Detect which cell encompasses the target text, then output its (X, Y) center coordinate. 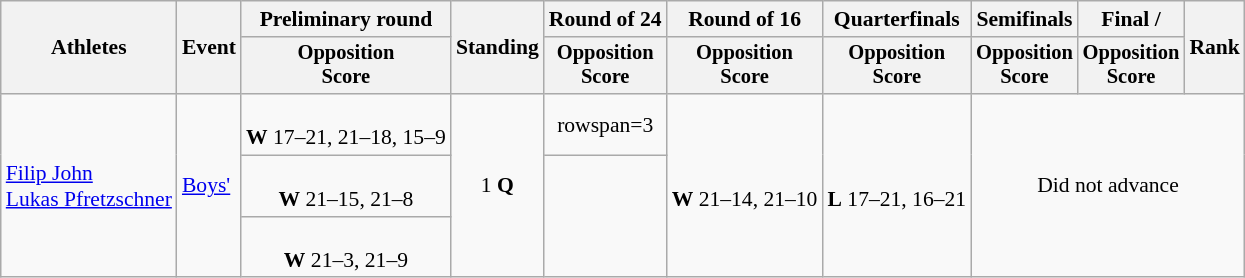
Quarterfinals (896, 19)
Athletes (89, 48)
Boys' (209, 186)
Preliminary round (346, 19)
Rank (1214, 48)
W 21–3, 21–9 (346, 248)
rowspan=3 (606, 124)
Round of 24 (606, 19)
L 17–21, 16–21 (896, 186)
W 21–14, 21–10 (745, 186)
Filip JohnLukas Pfretzschner (89, 186)
Final / (1132, 19)
Round of 16 (745, 19)
1 Q (498, 186)
Semifinals (1024, 19)
Standing (498, 48)
Did not advance (1108, 186)
W 21–15, 21–8 (346, 186)
W 17–21, 21–18, 15–9 (346, 124)
Event (209, 48)
